Capture the cell that displays the provided text and extract its [X, Y] central coordinate. 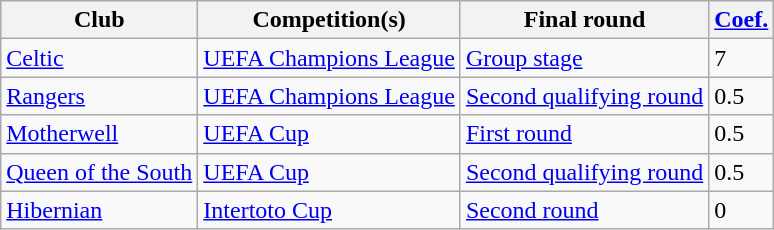
Queen of the South [100, 172]
Motherwell [100, 134]
7 [742, 58]
Celtic [100, 58]
Rangers [100, 96]
Group stage [584, 58]
Intertoto Cup [330, 210]
Second round [584, 210]
Competition(s) [330, 20]
Final round [584, 20]
Hibernian [100, 210]
First round [584, 134]
Coef. [742, 20]
Club [100, 20]
0 [742, 210]
